From the cell containing the given text, extract its center point as (X, Y) coordinate. 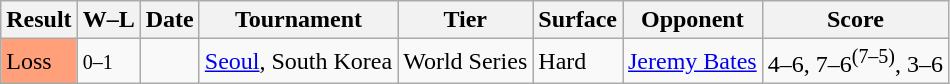
Tier (466, 20)
Loss (39, 62)
Seoul, South Korea (298, 62)
W–L (108, 20)
Surface (578, 20)
0–1 (108, 62)
Score (855, 20)
World Series (466, 62)
4–6, 7–6(7–5), 3–6 (855, 62)
Tournament (298, 20)
Date (170, 20)
Opponent (692, 20)
Result (39, 20)
Jeremy Bates (692, 62)
Hard (578, 62)
